Determine the [X, Y] coordinate at the center of the cell enclosing the given text.  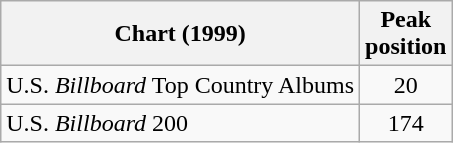
174 [406, 123]
20 [406, 85]
Chart (1999) [180, 34]
Peakposition [406, 34]
U.S. Billboard 200 [180, 123]
U.S. Billboard Top Country Albums [180, 85]
